Search for the cell housing the specified text and yield its [x, y] center coordinate. 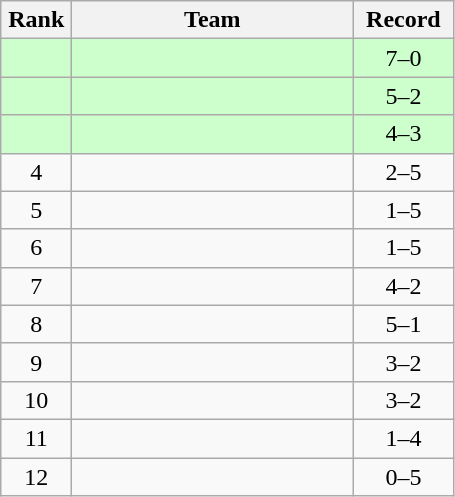
4–3 [404, 134]
4–2 [404, 286]
7–0 [404, 58]
4 [36, 172]
1–4 [404, 438]
8 [36, 324]
7 [36, 286]
Record [404, 20]
Rank [36, 20]
5–1 [404, 324]
5 [36, 210]
5–2 [404, 96]
6 [36, 248]
10 [36, 400]
11 [36, 438]
Team [212, 20]
0–5 [404, 477]
12 [36, 477]
9 [36, 362]
2–5 [404, 172]
